Find where the given text appears and provide that cell's center as [x, y] coordinate. 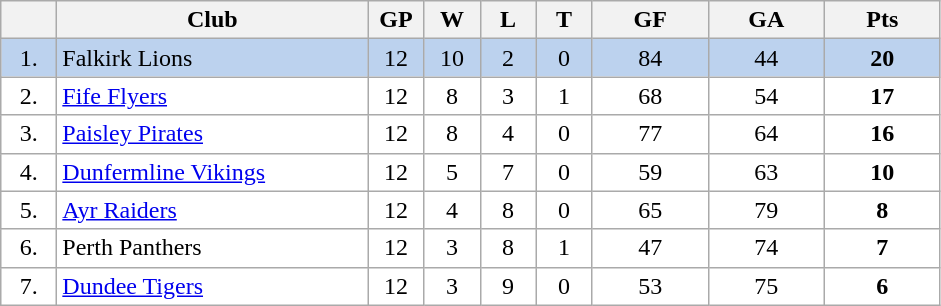
Club [212, 20]
6 [882, 286]
74 [766, 248]
17 [882, 96]
7. [29, 286]
84 [650, 58]
47 [650, 248]
16 [882, 134]
59 [650, 172]
9 [508, 286]
75 [766, 286]
4. [29, 172]
68 [650, 96]
L [508, 20]
5. [29, 210]
1. [29, 58]
3. [29, 134]
44 [766, 58]
20 [882, 58]
79 [766, 210]
64 [766, 134]
W [452, 20]
63 [766, 172]
Fife Flyers [212, 96]
53 [650, 286]
2. [29, 96]
Dundee Tigers [212, 286]
77 [650, 134]
54 [766, 96]
GF [650, 20]
GA [766, 20]
Perth Panthers [212, 248]
Falkirk Lions [212, 58]
Dunfermline Vikings [212, 172]
T [564, 20]
65 [650, 210]
Paisley Pirates [212, 134]
Ayr Raiders [212, 210]
2 [508, 58]
GP [396, 20]
5 [452, 172]
Pts [882, 20]
6. [29, 248]
